From the cell containing the given text, extract its center point as (X, Y) coordinate. 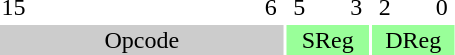
DReg (413, 40)
Opcode (142, 40)
SReg (327, 40)
